Determine the (X, Y) coordinate at the center of the cell enclosing the given text.  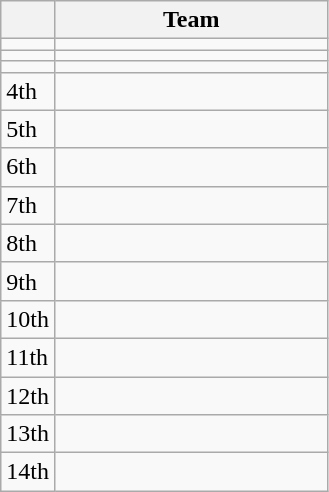
Team (191, 20)
12th (28, 395)
5th (28, 129)
13th (28, 434)
4th (28, 91)
7th (28, 205)
6th (28, 167)
11th (28, 357)
9th (28, 281)
14th (28, 472)
10th (28, 319)
8th (28, 243)
